Determine the (x, y) coordinate at the center of the cell enclosing the given text.  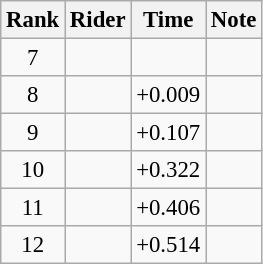
10 (33, 170)
11 (33, 208)
9 (33, 133)
7 (33, 58)
+0.406 (168, 208)
+0.322 (168, 170)
8 (33, 95)
+0.009 (168, 95)
12 (33, 245)
Rider (98, 20)
Note (234, 20)
+0.514 (168, 245)
Rank (33, 20)
Time (168, 20)
+0.107 (168, 133)
